Extract the [X, Y] coordinate from the center of the cell holding the provided text.  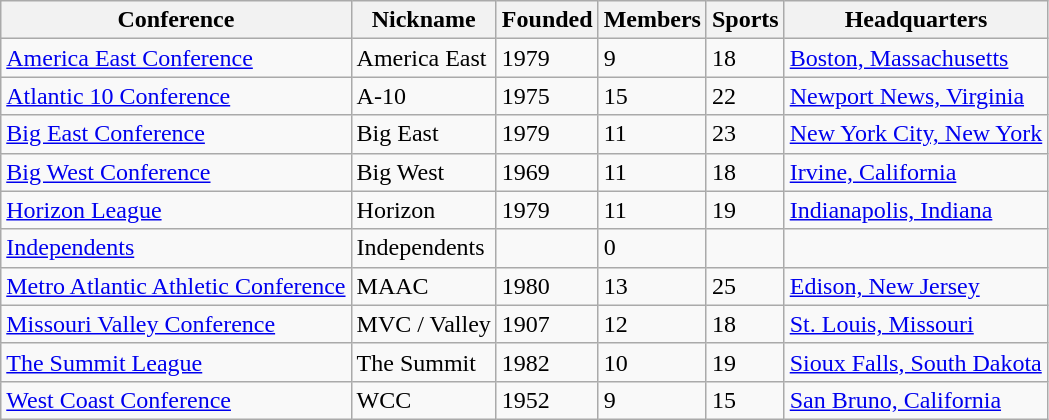
0 [652, 248]
Conference [176, 20]
Nickname [424, 20]
Horizon [424, 210]
America East [424, 58]
10 [652, 362]
Missouri Valley Conference [176, 324]
Irvine, California [916, 172]
Big West Conference [176, 172]
New York City, New York [916, 134]
Sioux Falls, South Dakota [916, 362]
1980 [547, 286]
WCC [424, 400]
Big East [424, 134]
Founded [547, 20]
Metro Atlantic Athletic Conference [176, 286]
22 [745, 96]
13 [652, 286]
A-10 [424, 96]
12 [652, 324]
Headquarters [916, 20]
23 [745, 134]
25 [745, 286]
Indianapolis, Indiana [916, 210]
1907 [547, 324]
Members [652, 20]
1952 [547, 400]
MVC / Valley [424, 324]
1982 [547, 362]
1969 [547, 172]
West Coast Conference [176, 400]
The Summit League [176, 362]
Big East Conference [176, 134]
Sports [745, 20]
The Summit [424, 362]
Boston, Massachusetts [916, 58]
Big West [424, 172]
Edison, New Jersey [916, 286]
St. Louis, Missouri [916, 324]
Newport News, Virginia [916, 96]
Atlantic 10 Conference [176, 96]
MAAC [424, 286]
1975 [547, 96]
America East Conference [176, 58]
Horizon League [176, 210]
San Bruno, California [916, 400]
